Locate the cell with the specified text and output its [x, y] center coordinate. 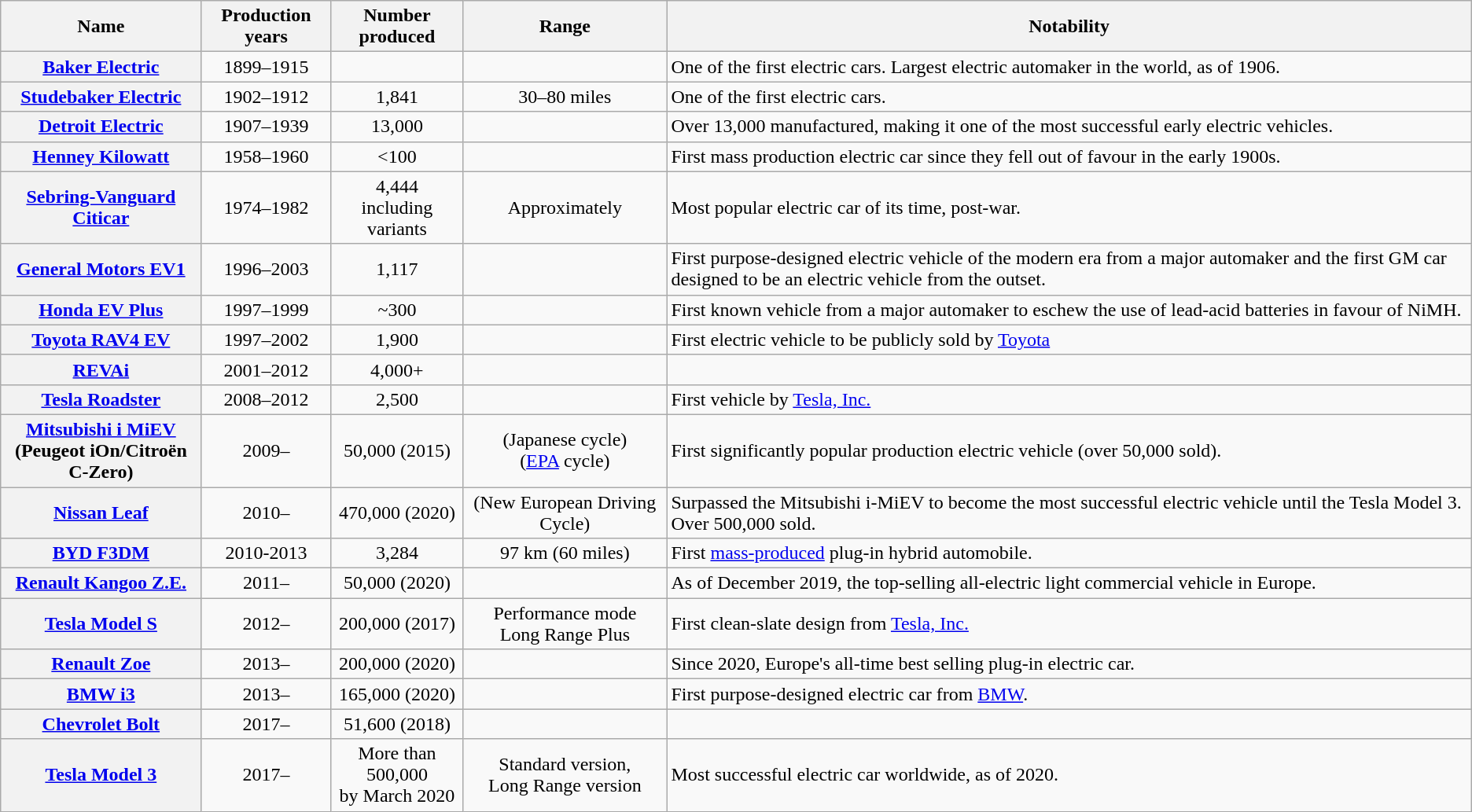
Mitsubishi i MiEV(Peugeot iOn/Citroën C-Zero) [101, 450]
First mass-produced plug-in hybrid automobile. [1069, 553]
Approximately [565, 208]
Since 2020, Europe's all-time best selling plug-in electric car. [1069, 664]
(Japanese cycle) (EPA cycle) [565, 450]
200,000 (2017) [397, 624]
Production years [266, 27]
1997–2002 [266, 340]
Toyota RAV4 EV [101, 340]
3,284 [397, 553]
Performance mode Long Range Plus [565, 624]
Chevrolet Bolt [101, 724]
REVAi [101, 369]
(New European Driving Cycle) [565, 513]
4,444including variants [397, 208]
200,000 (2020) [397, 664]
Renault Kangoo Z.E. [101, 583]
1974–1982 [266, 208]
1997–1999 [266, 310]
More than 500,000by March 2020 [397, 775]
Tesla Model S [101, 624]
1899–1915 [266, 67]
13,000 [397, 127]
1907–1939 [266, 127]
Most successful electric car worldwide, as of 2020. [1069, 775]
2008–2012 [266, 399]
One of the first electric cars. [1069, 97]
2011– [266, 583]
Tesla Model 3 [101, 775]
General Motors EV1 [101, 269]
BYD F3DM [101, 553]
Range [565, 27]
2,500 [397, 399]
Tesla Roadster [101, 399]
1902–1912 [266, 97]
470,000 (2020) [397, 513]
Detroit Electric [101, 127]
Sebring-Vanguard Citicar [101, 208]
First vehicle by Tesla, Inc. [1069, 399]
First electric vehicle to be publicly sold by Toyota [1069, 340]
1,117 [397, 269]
~300 [397, 310]
1,841 [397, 97]
First mass production electric car since they fell out of favour in the early 1900s. [1069, 156]
Surpassed the Mitsubishi i-MiEV to become the most successful electric vehicle until the Tesla Model 3. Over 500,000 sold. [1069, 513]
1996–2003 [266, 269]
Honda EV Plus [101, 310]
First significantly popular production electric vehicle (over 50,000 sold). [1069, 450]
165,000 (2020) [397, 694]
Nissan Leaf [101, 513]
1,900 [397, 340]
Standard version, Long Range version [565, 775]
Baker Electric [101, 67]
2010-2013 [266, 553]
Name [101, 27]
First purpose-designed electric car from BMW. [1069, 694]
50,000 (2020) [397, 583]
One of the first electric cars. Largest electric automaker in the world, as of 1906. [1069, 67]
97 km (60 miles) [565, 553]
2010– [266, 513]
4,000+ [397, 369]
Studebaker Electric [101, 97]
First known vehicle from a major automaker to eschew the use of lead-acid batteries in favour of NiMH. [1069, 310]
First clean-slate design from Tesla, Inc. [1069, 624]
1958–1960 [266, 156]
50,000 (2015) [397, 450]
As of December 2019, the top-selling all-electric light commercial vehicle in Europe. [1069, 583]
BMW i3 [101, 694]
Over 13,000 manufactured, making it one of the most successful early electric vehicles. [1069, 127]
Renault Zoe [101, 664]
Number produced [397, 27]
<100 [397, 156]
2012– [266, 624]
30–80 miles [565, 97]
Henney Kilowatt [101, 156]
2001–2012 [266, 369]
Most popular electric car of its time, post-war. [1069, 208]
Notability [1069, 27]
51,600 (2018) [397, 724]
2009– [266, 450]
